Determine the (X, Y) coordinate at the center of the cell enclosing the given text.  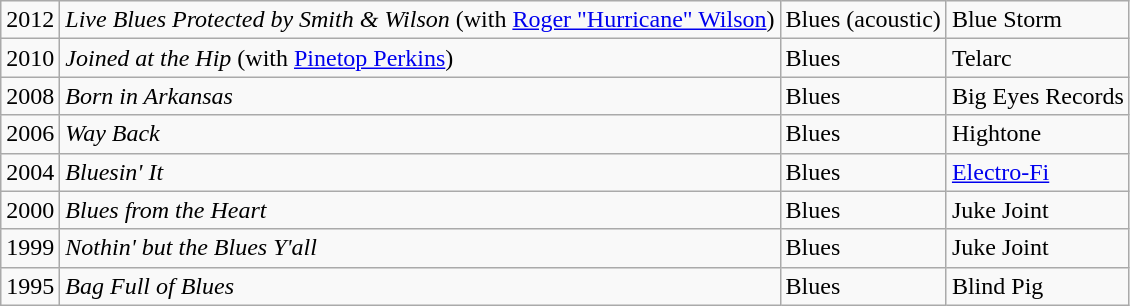
2008 (30, 96)
Blues from the Heart (420, 210)
2010 (30, 58)
Telarc (1038, 58)
2012 (30, 20)
Electro-Fi (1038, 172)
Bluesin' It (420, 172)
2004 (30, 172)
Joined at the Hip (with Pinetop Perkins) (420, 58)
2006 (30, 134)
Blues (acoustic) (863, 20)
1995 (30, 286)
Nothin' but the Blues Y'all (420, 248)
Born in Arkansas (420, 96)
Blue Storm (1038, 20)
2000 (30, 210)
Big Eyes Records (1038, 96)
Way Back (420, 134)
Live Blues Protected by Smith & Wilson (with Roger "Hurricane" Wilson) (420, 20)
Hightone (1038, 134)
Bag Full of Blues (420, 286)
Blind Pig (1038, 286)
1999 (30, 248)
